Locate the cell with the specified text and output its [X, Y] center coordinate. 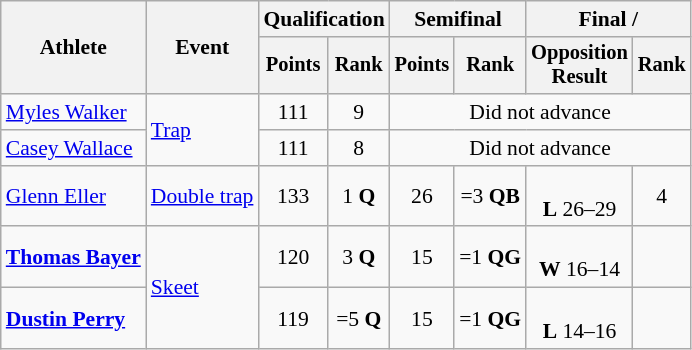
L 26–29 [580, 196]
Casey Wallace [74, 148]
Trap [202, 130]
Skeet [202, 288]
Thomas Bayer [74, 258]
1 Q [359, 196]
119 [292, 318]
OppositionResult [580, 66]
Double trap [202, 196]
120 [292, 258]
133 [292, 196]
W 16–14 [580, 258]
Dustin Perry [74, 318]
26 [422, 196]
Final / [608, 19]
8 [359, 148]
=5 Q [359, 318]
Myles Walker [74, 112]
Qualification [324, 19]
Athlete [74, 48]
3 Q [359, 258]
Event [202, 48]
L 14–16 [580, 318]
9 [359, 112]
4 [662, 196]
=3 QB [490, 196]
Glenn Eller [74, 196]
Semifinal [458, 19]
